Return (x, y) of the center of cell containing provided text 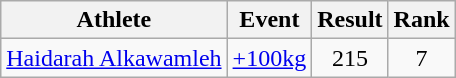
Result (350, 20)
Athlete (114, 20)
Haidarah Alkawamleh (114, 58)
Rank (422, 20)
Event (270, 20)
7 (422, 58)
+100kg (270, 58)
215 (350, 58)
